Provide the [X, Y] coordinate of the cell's center where the given text is located.  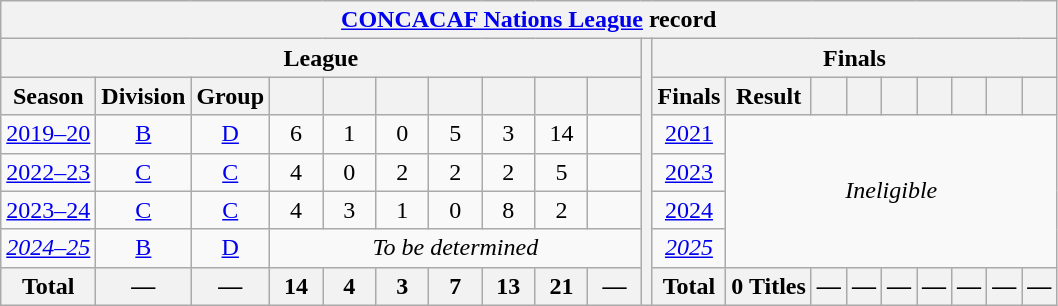
2024 [689, 210]
21 [562, 286]
2024–25 [48, 248]
Ineligible [892, 191]
0 Titles [769, 286]
2022–23 [48, 172]
13 [508, 286]
CONCACAF Nations League record [529, 20]
Division [144, 96]
2023–24 [48, 210]
8 [508, 210]
7 [456, 286]
2019–20 [48, 134]
Season [48, 96]
2025 [689, 248]
6 [296, 134]
Group [230, 96]
2021 [689, 134]
To be determined [456, 248]
Result [769, 96]
2023 [689, 172]
League [321, 58]
